Determine the (x, y) coordinate at the center of the cell enclosing the given text.  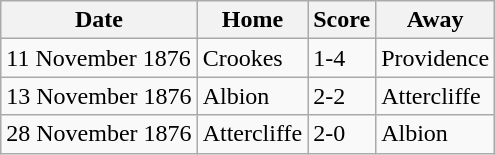
Score (342, 20)
2-0 (342, 134)
13 November 1876 (99, 96)
Providence (436, 58)
1-4 (342, 58)
Away (436, 20)
Crookes (252, 58)
Date (99, 20)
11 November 1876 (99, 58)
28 November 1876 (99, 134)
2-2 (342, 96)
Home (252, 20)
